Return the (X, Y) coordinate for the center point of the cell that contains the specified text.  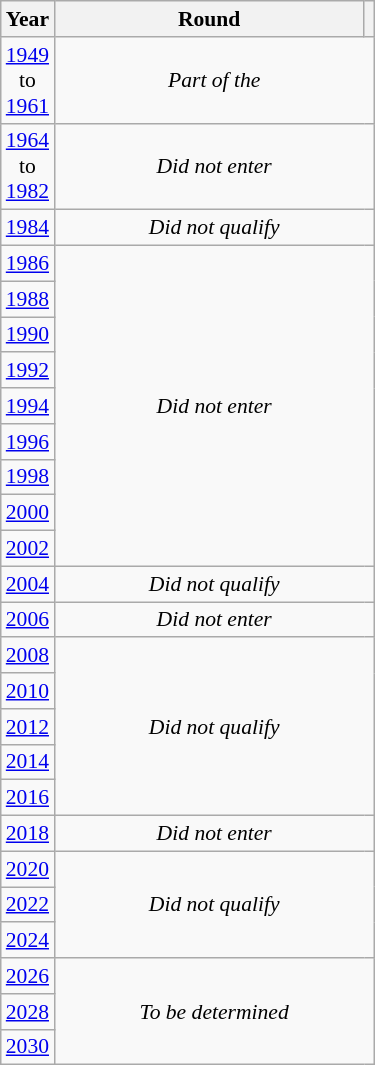
Part of the (214, 80)
2020 (28, 869)
Year (28, 19)
1949to1961 (28, 80)
2026 (28, 976)
2024 (28, 941)
1994 (28, 406)
2006 (28, 620)
2008 (28, 656)
2016 (28, 798)
2012 (28, 727)
2002 (28, 549)
1964to1982 (28, 166)
2030 (28, 1047)
1988 (28, 299)
1986 (28, 264)
2014 (28, 762)
1990 (28, 335)
1998 (28, 477)
To be determined (214, 1012)
1984 (28, 228)
2004 (28, 584)
Round (209, 19)
1996 (28, 442)
2028 (28, 1012)
2022 (28, 905)
2018 (28, 834)
1992 (28, 371)
2000 (28, 513)
2010 (28, 691)
